Determine the (X, Y) coordinate at the center of the cell enclosing the given text.  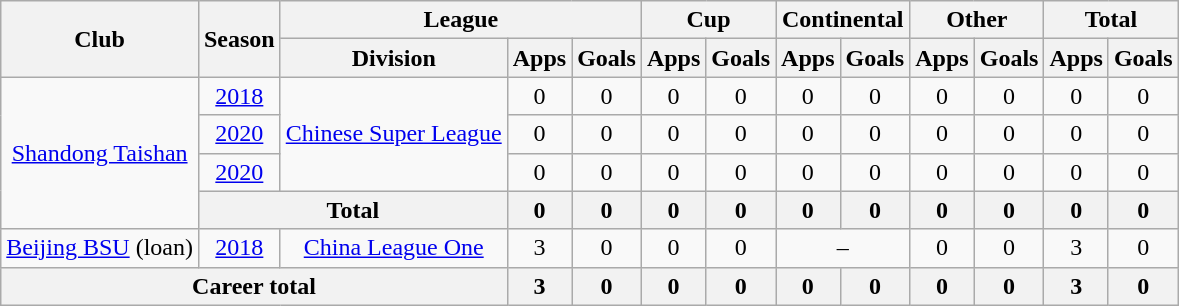
Chinese Super League (394, 134)
League (460, 20)
Division (394, 58)
China League One (394, 248)
Other (977, 20)
Beijing BSU (loan) (100, 248)
– (843, 248)
Cup (708, 20)
Season (239, 39)
Continental (843, 20)
Career total (254, 286)
Club (100, 39)
Shandong Taishan (100, 153)
